Find where the given text appears and provide that cell's center as [X, Y] coordinate. 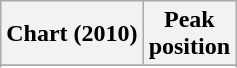
Chart (2010) [72, 34]
Peak position [189, 34]
